From the cell containing the given text, extract its center point as (X, Y) coordinate. 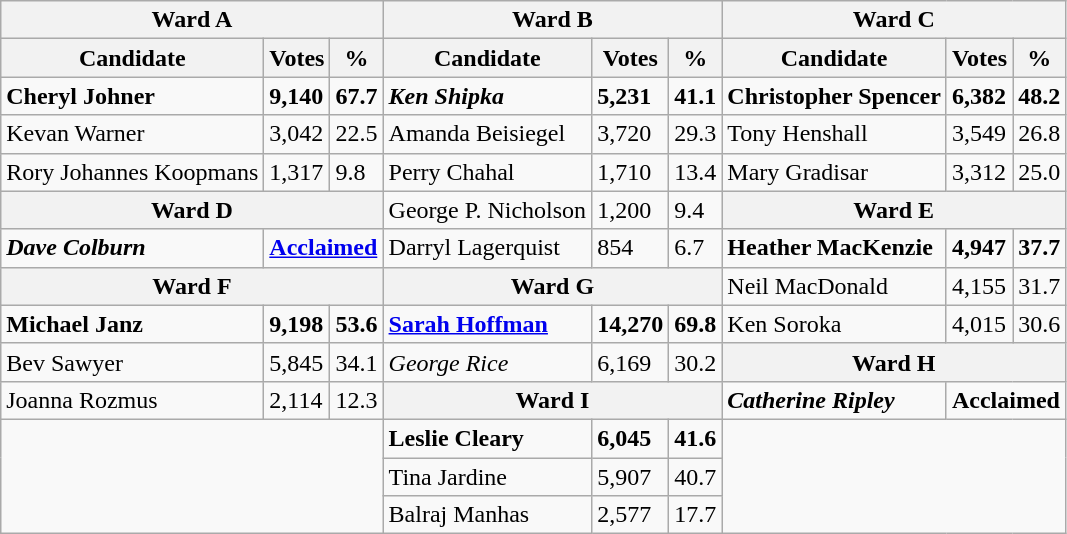
Neil MacDonald (834, 286)
Darryl Lagerquist (488, 248)
Ward A (192, 20)
1,710 (630, 172)
41.6 (696, 438)
6.7 (696, 248)
12.3 (356, 400)
2,577 (630, 515)
3,042 (297, 134)
Cheryl Johner (132, 96)
37.7 (1040, 248)
Ward D (192, 210)
Ward B (552, 20)
6,169 (630, 362)
34.1 (356, 362)
Ward F (192, 286)
Ken Shipka (488, 96)
26.8 (1040, 134)
40.7 (696, 477)
Ken Soroka (834, 324)
Amanda Beisiegel (488, 134)
3,312 (979, 172)
9,140 (297, 96)
4,015 (979, 324)
5,231 (630, 96)
5,907 (630, 477)
6,045 (630, 438)
6,382 (979, 96)
Michael Janz (132, 324)
Tony Henshall (834, 134)
Bev Sawyer (132, 362)
3,720 (630, 134)
9,198 (297, 324)
Catherine Ripley (834, 400)
1,317 (297, 172)
30.2 (696, 362)
Leslie Cleary (488, 438)
Ward I (552, 400)
Tina Jardine (488, 477)
13.4 (696, 172)
9.8 (356, 172)
George P. Nicholson (488, 210)
53.6 (356, 324)
5,845 (297, 362)
4,155 (979, 286)
Perry Chahal (488, 172)
69.8 (696, 324)
17.7 (696, 515)
3,549 (979, 134)
Ward C (894, 20)
Ward G (552, 286)
30.6 (1040, 324)
Christopher Spencer (834, 96)
Balraj Manhas (488, 515)
Kevan Warner (132, 134)
Joanna Rozmus (132, 400)
Mary Gradisar (834, 172)
George Rice (488, 362)
1,200 (630, 210)
Sarah Hoffman (488, 324)
22.5 (356, 134)
9.4 (696, 210)
41.1 (696, 96)
854 (630, 248)
Heather MacKenzie (834, 248)
Rory Johannes Koopmans (132, 172)
14,270 (630, 324)
29.3 (696, 134)
31.7 (1040, 286)
Dave Colburn (132, 248)
25.0 (1040, 172)
67.7 (356, 96)
Ward E (894, 210)
4,947 (979, 248)
2,114 (297, 400)
48.2 (1040, 96)
Ward H (894, 362)
